Find where the given text appears and provide that cell's center as [x, y] coordinate. 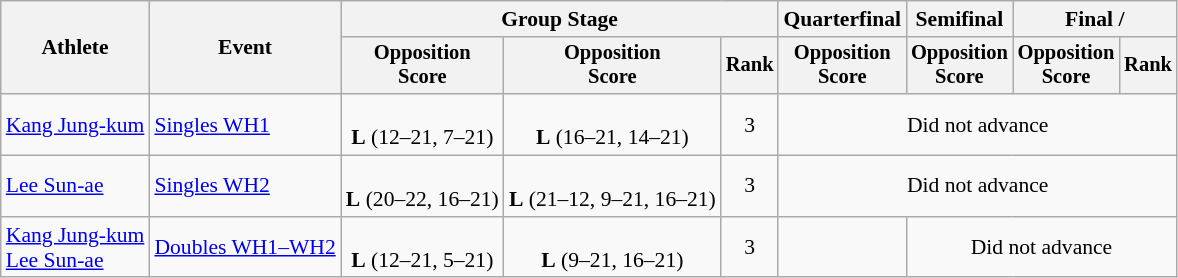
Singles WH2 [244, 186]
Group Stage [560, 19]
Lee Sun-ae [76, 186]
L (9–21, 16–21) [612, 248]
L (20–22, 16–21) [422, 186]
L (16–21, 14–21) [612, 124]
Final / [1095, 19]
Athlete [76, 48]
L (21–12, 9–21, 16–21) [612, 186]
L (12–21, 5–21) [422, 248]
Semifinal [960, 19]
L (12–21, 7–21) [422, 124]
Kang Jung-kum [76, 124]
Kang Jung-kumLee Sun-ae [76, 248]
Event [244, 48]
Doubles WH1–WH2 [244, 248]
Singles WH1 [244, 124]
Quarterfinal [842, 19]
